Identify which cell holds the provided text, then report its (x, y) central coordinate. 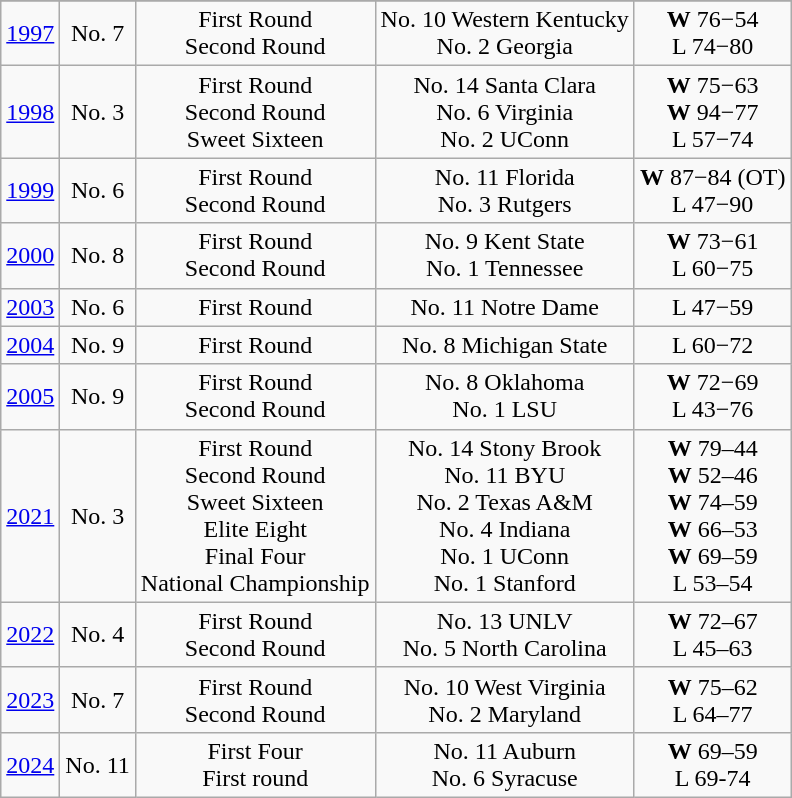
2003 (30, 307)
No. 14 Stony BrookNo. 11 BYUNo. 2 Texas A&MNo. 4 IndianaNo. 1 UConnNo. 1 Stanford (504, 516)
No. 11 (98, 764)
2024 (30, 764)
First FourFirst round (255, 764)
L 47−59 (712, 307)
No. 13 UNLV No. 5 North Carolina (504, 634)
W 76−54L 74−80 (712, 34)
1998 (30, 112)
No. 10 West Virginia No. 2 Maryland (504, 700)
W 72−69L 43−76 (712, 396)
First RoundSecond RoundSweet SixteenElite EightFinal FourNational Championship (255, 516)
2000 (30, 256)
2022 (30, 634)
W 87−84 (OT)L 47−90 (712, 190)
1997 (30, 34)
No. 11 Auburn No. 6 Syracuse (504, 764)
No. 8 Oklahoma No. 1 LSU (504, 396)
No. 14 Santa Clara No. 6 VirginiaNo. 2 UConn (504, 112)
No. 9 Kent StateNo. 1 Tennessee (504, 256)
2021 (30, 516)
No. 11 Florida No. 3 Rutgers (504, 190)
W 72–67L 45–63 (712, 634)
W 73−61L 60−75 (712, 256)
No. 4 (98, 634)
No. 8 Michigan State (504, 345)
No. 8 (98, 256)
W 79–44W 52–46W 74–59W 66–53W 69–59L 53–54 (712, 516)
1999 (30, 190)
W 75−63W 94−77L 57−74 (712, 112)
No. 10 Western KentuckyNo. 2 Georgia (504, 34)
2023 (30, 700)
2005 (30, 396)
2004 (30, 345)
First RoundSecond RoundSweet Sixteen (255, 112)
W 75–62L 64–77 (712, 700)
L 60−72 (712, 345)
No. 11 Notre Dame (504, 307)
W 69–59 L 69-74 (712, 764)
